Detect which cell encompasses the target text, then output its (X, Y) center coordinate. 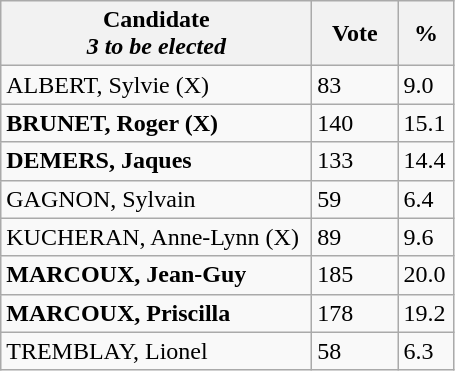
Candidate3 to be elected (156, 34)
6.3 (426, 351)
15.1 (426, 123)
14.4 (426, 161)
MARCOUX, Priscilla (156, 313)
GAGNON, Sylvain (156, 199)
140 (355, 123)
19.2 (426, 313)
KUCHERAN, Anne-Lynn (X) (156, 237)
% (426, 34)
Vote (355, 34)
DEMERS, Jaques (156, 161)
9.6 (426, 237)
83 (355, 85)
ALBERT, Sylvie (X) (156, 85)
6.4 (426, 199)
MARCOUX, Jean-Guy (156, 275)
9.0 (426, 85)
TREMBLAY, Lionel (156, 351)
20.0 (426, 275)
BRUNET, Roger (X) (156, 123)
58 (355, 351)
178 (355, 313)
185 (355, 275)
133 (355, 161)
89 (355, 237)
59 (355, 199)
